From the cell containing the given text, extract its center point as (X, Y) coordinate. 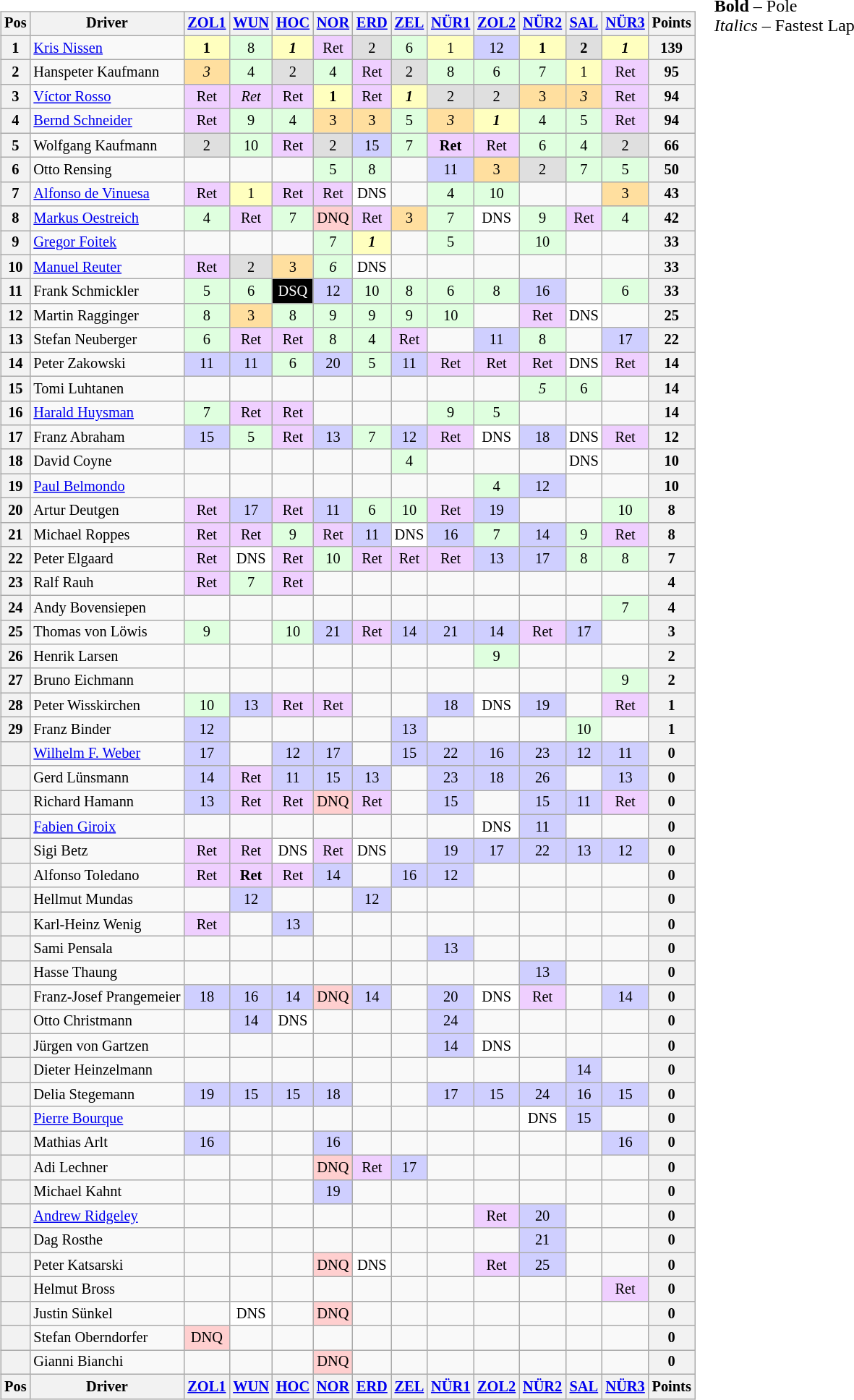
Pierre Bourque (107, 1119)
Otto Christmann (107, 1022)
29 (15, 730)
Hanspeter Kaufmann (107, 72)
Michael Kahnt (107, 1192)
Adi Lechner (107, 1167)
Gerd Lünsmann (107, 778)
Delia Stegemann (107, 1095)
Harald Huysman (107, 413)
Franz Abraham (107, 437)
Ralf Rauh (107, 584)
Kris Nissen (107, 48)
Bruno Eichmann (107, 680)
Justin Sünkel (107, 1313)
Richard Hamann (107, 803)
Otto Rensing (107, 170)
Karl-Heinz Wenig (107, 924)
Dag Rosthe (107, 1240)
DSQ (293, 291)
Andy Bovensiepen (107, 607)
Thomas von Löwis (107, 632)
Markus Oestreich (107, 218)
David Coyne (107, 461)
Mathias Arlt (107, 1143)
42 (672, 218)
Jürgen von Gartzen (107, 1046)
Gregor Foitek (107, 243)
Frank Schmickler (107, 291)
Gianni Bianchi (107, 1362)
Paul Belmondo (107, 486)
Víctor Rosso (107, 97)
Michael Roppes (107, 534)
Wilhelm F. Weber (107, 754)
Henrik Larsen (107, 657)
Sami Pensala (107, 949)
Alfonso de Vinuesa (107, 194)
Dieter Heinzelmann (107, 1070)
Peter Zakowski (107, 364)
Peter Katsarski (107, 1265)
Peter Wisskirchen (107, 705)
Artur Deutgen (107, 511)
Sigi Betz (107, 851)
Hasse Thaung (107, 973)
95 (672, 72)
Stefan Oberndorfer (107, 1338)
Franz Binder (107, 730)
43 (672, 194)
Helmut Bross (107, 1289)
Franz-Josef Prangemeier (107, 997)
Wolfgang Kaufmann (107, 145)
50 (672, 170)
Hellmut Mundas (107, 900)
Alfonso Toledano (107, 876)
27 (15, 680)
Fabien Giroix (107, 827)
Bernd Schneider (107, 121)
Martin Ragginger (107, 316)
Manuel Reuter (107, 267)
Tomi Luhtanen (107, 388)
Peter Elgaard (107, 559)
139 (672, 48)
28 (15, 705)
Stefan Neuberger (107, 340)
Andrew Ridgeley (107, 1216)
66 (672, 145)
